Detect which cell encompasses the target text, then output its [x, y] center coordinate. 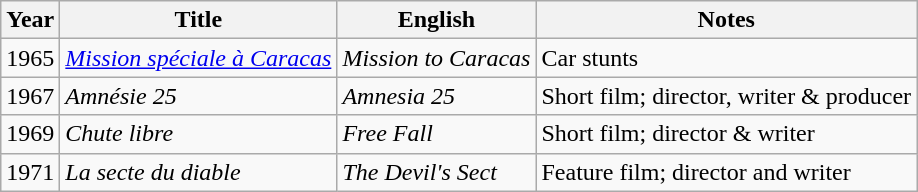
English [436, 20]
1965 [30, 58]
Notes [726, 20]
1967 [30, 96]
Chute libre [198, 134]
Mission spéciale à Caracas [198, 58]
Short film; director, writer & producer [726, 96]
1971 [30, 172]
Amnésie 25 [198, 96]
Short film; director & writer [726, 134]
Title [198, 20]
Amnesia 25 [436, 96]
The Devil's Sect [436, 172]
La secte du diable [198, 172]
Feature film; director and writer [726, 172]
1969 [30, 134]
Car stunts [726, 58]
Year [30, 20]
Free Fall [436, 134]
Mission to Caracas [436, 58]
